Capture the cell that displays the provided text and extract its (x, y) central coordinate. 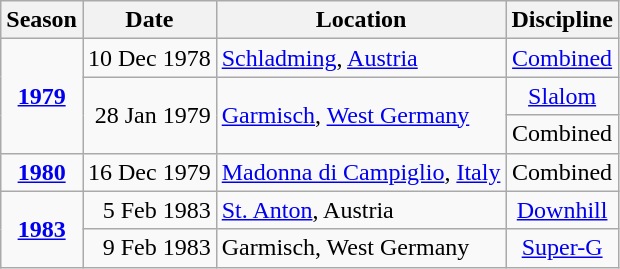
Super-G (562, 248)
16 Dec 1979 (149, 172)
9 Feb 1983 (149, 248)
1980 (42, 172)
Slalom (562, 96)
1983 (42, 229)
10 Dec 1978 (149, 58)
St. Anton, Austria (361, 210)
1979 (42, 96)
28 Jan 1979 (149, 115)
Discipline (562, 20)
Season (42, 20)
Date (149, 20)
5 Feb 1983 (149, 210)
Downhill (562, 210)
Location (361, 20)
Schladming, Austria (361, 58)
Madonna di Campiglio, Italy (361, 172)
